Identify which cell holds the provided text, then report its [x, y] central coordinate. 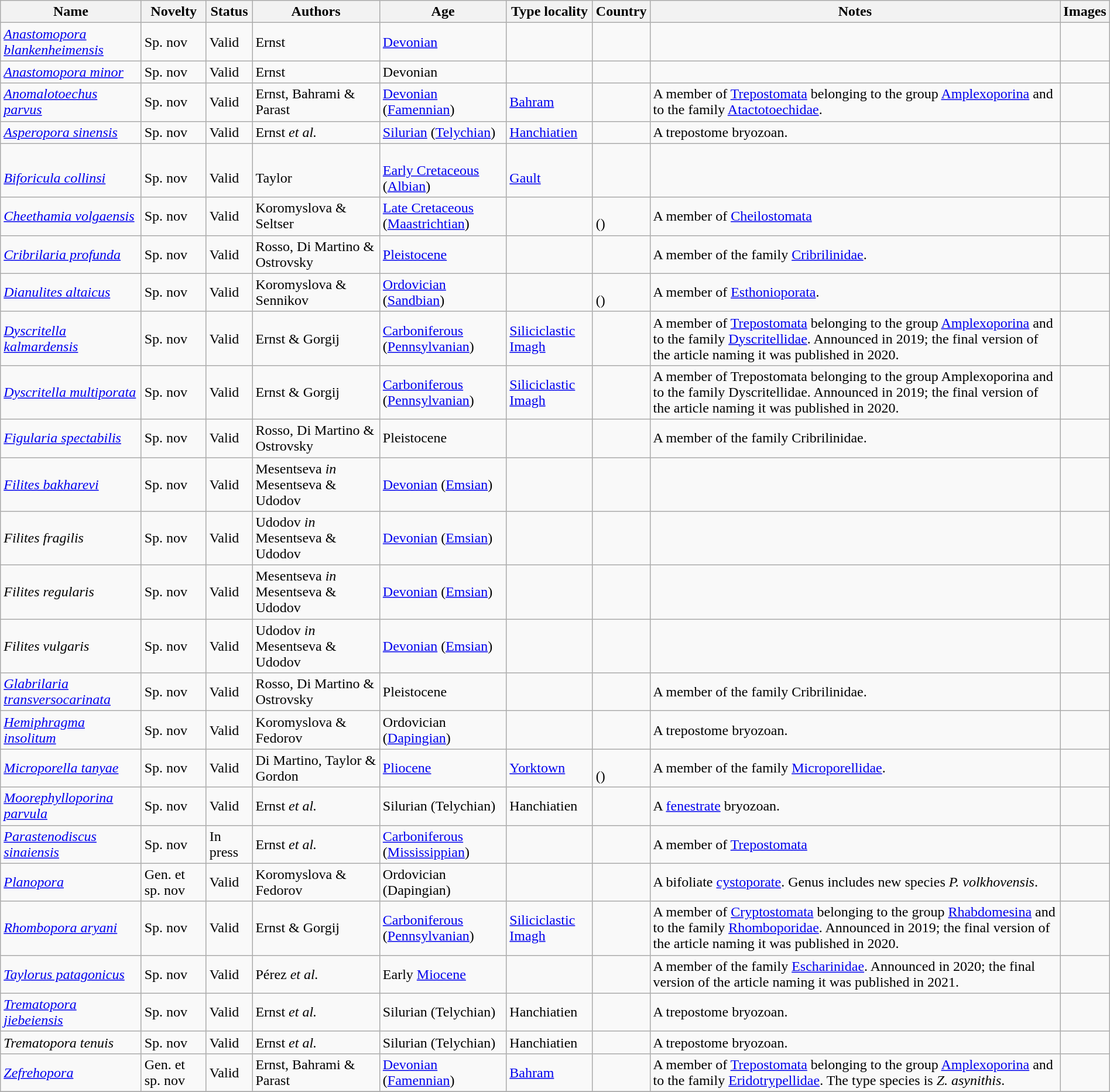
Carboniferous (Mississippian) [443, 844]
In press [229, 844]
Koromyslova & Seltser [316, 217]
Status [229, 12]
A member of the family Escharinidae. Announced in 2020; the final version of the article naming it was published in 2021. [855, 974]
Name [71, 12]
Early Miocene [443, 974]
Country [621, 12]
Images [1085, 12]
Anastomopora blankenheimensis [71, 42]
Authors [316, 12]
Notes [855, 12]
Filites bakharevi [71, 485]
Anastomopora minor [71, 72]
Gault [549, 170]
Rhombopora aryani [71, 928]
Cheethamia volgaensis [71, 217]
A member of Trepostomata belonging to the group Amplexoporina and to the family Atactotoechidae. [855, 102]
Hemiphragma insolitum [71, 730]
Taylor [316, 170]
Figularia spectabilis [71, 438]
Biforicula collinsi [71, 170]
Trematopora jiebeiensis [71, 1012]
Dianulites altaicus [71, 293]
Taylorus patagonicus [71, 974]
Pérez et al. [316, 974]
Anomalotoechus parvus [71, 102]
Parastenodiscus sinaiensis [71, 844]
A member of Esthonioporata. [855, 293]
Filites fragilis [71, 538]
Planopora [71, 882]
Asperopora sinensis [71, 132]
A fenestrate bryozoan. [855, 806]
Filites regularis [71, 592]
Ordovician (Sandbian) [443, 293]
Late Cretaceous (Maastrichtian) [443, 217]
Dyscritella multiporata [71, 392]
Filites vulgaris [71, 646]
Dyscritella kalmardensis [71, 338]
Type locality [549, 12]
A member of Trepostomata belonging to the group Amplexoporina and to the family Eridotrypellidae. The type species is Z. asynithis. [855, 1072]
A member of Cheilostomata [855, 217]
Koromyslova & Sennikov [316, 293]
Trematopora tenuis [71, 1042]
Moorephylloporina parvula [71, 806]
Microporella tanyae [71, 768]
Di Martino, Taylor & Gordon [316, 768]
A member of Trepostomata [855, 844]
Cribrilaria profunda [71, 254]
A member of the family Microporellidae. [855, 768]
Age [443, 12]
Novelty [173, 12]
Pliocene [443, 768]
Yorktown [549, 768]
Early Cretaceous (Albian) [443, 170]
Glabrilaria transversocarinata [71, 692]
A bifoliate cystoporate. Genus includes new species P. volkhovensis. [855, 882]
Zefrehopora [71, 1072]
